Find where the given text appears and provide that cell's center as [X, Y] coordinate. 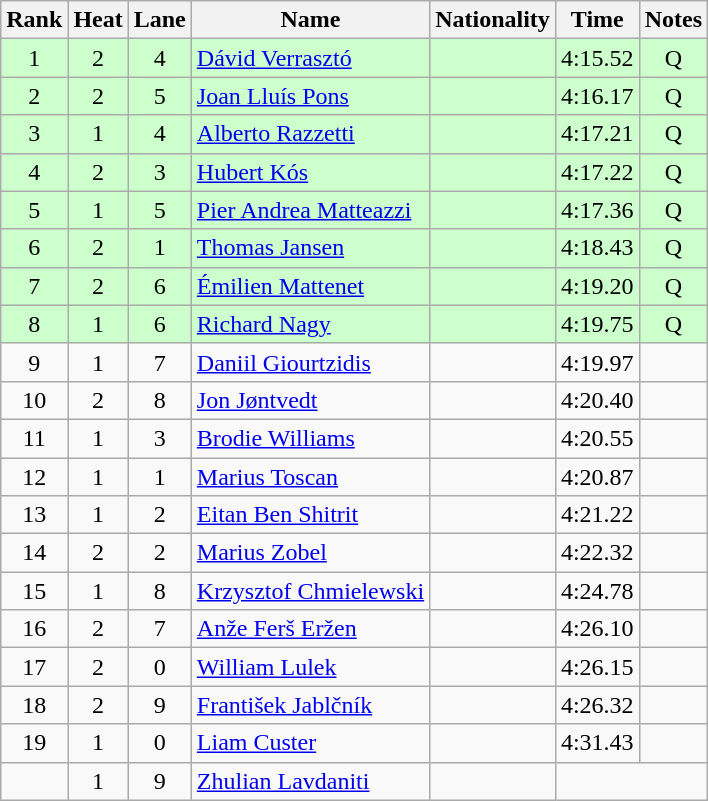
Marius Toscan [310, 477]
Jon Jøntvedt [310, 400]
4:26.15 [597, 667]
Hubert Kós [310, 172]
19 [34, 743]
4:15.52 [597, 58]
14 [34, 553]
10 [34, 400]
4:26.10 [597, 629]
Joan Lluís Pons [310, 96]
Thomas Jansen [310, 248]
12 [34, 477]
Émilien Mattenet [310, 286]
Name [310, 20]
Eitan Ben Shitrit [310, 515]
Nationality [493, 20]
4:17.36 [597, 210]
Alberto Razzetti [310, 134]
4:20.55 [597, 438]
15 [34, 591]
4:16.17 [597, 96]
Pier Andrea Matteazzi [310, 210]
4:19.75 [597, 324]
Lane [160, 20]
4:20.40 [597, 400]
11 [34, 438]
4:20.87 [597, 477]
Daniil Giourtzidis [310, 362]
Zhulian Lavdaniti [310, 781]
Dávid Verrasztó [310, 58]
18 [34, 705]
Time [597, 20]
Krzysztof Chmielewski [310, 591]
Anže Ferš Eržen [310, 629]
4:17.22 [597, 172]
William Lulek [310, 667]
4:24.78 [597, 591]
Notes [673, 20]
4:31.43 [597, 743]
4:22.32 [597, 553]
17 [34, 667]
František Jablčník [310, 705]
Brodie Williams [310, 438]
Marius Zobel [310, 553]
Heat [98, 20]
4:18.43 [597, 248]
4:21.22 [597, 515]
Liam Custer [310, 743]
13 [34, 515]
4:19.97 [597, 362]
4:19.20 [597, 286]
4:17.21 [597, 134]
Richard Nagy [310, 324]
16 [34, 629]
Rank [34, 20]
4:26.32 [597, 705]
